Detect which cell encompasses the target text, then output its (x, y) center coordinate. 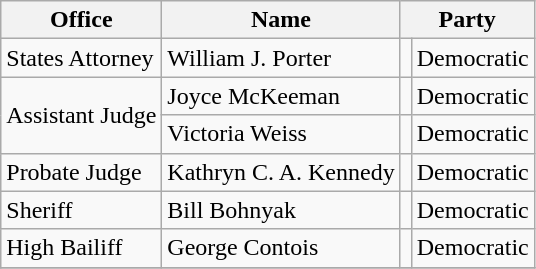
George Contois (281, 248)
High Bailiff (82, 248)
William J. Porter (281, 58)
Victoria Weiss (281, 134)
Office (82, 20)
Sheriff (82, 210)
Joyce McKeeman (281, 96)
Assistant Judge (82, 115)
Kathryn C. A. Kennedy (281, 172)
Probate Judge (82, 172)
Name (281, 20)
States Attorney (82, 58)
Party (467, 20)
Bill Bohnyak (281, 210)
